Detect which cell encompasses the target text, then output its [x, y] center coordinate. 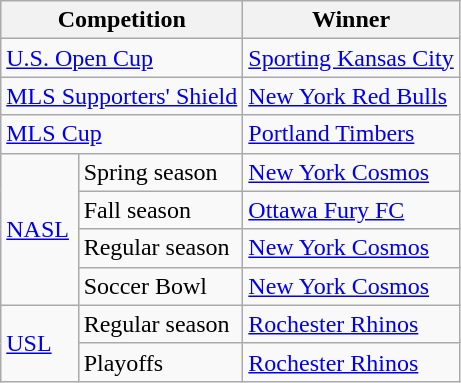
Competition [122, 20]
Ottawa Fury FC [351, 210]
Spring season [160, 172]
USL [40, 343]
NASL [40, 229]
U.S. Open Cup [122, 58]
Fall season [160, 210]
Playoffs [160, 362]
Sporting Kansas City [351, 58]
New York Red Bulls [351, 96]
Portland Timbers [351, 134]
Soccer Bowl [160, 286]
MLS Cup [122, 134]
Winner [351, 20]
MLS Supporters' Shield [122, 96]
